Find where the given text appears and provide that cell's center as (X, Y) coordinate. 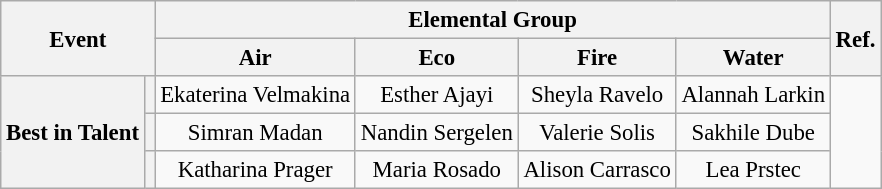
Elemental Group (492, 20)
Alison Carrasco (597, 170)
Sakhile Dube (753, 133)
Ekaterina Velmakina (256, 95)
Ref. (855, 38)
Sheyla Ravelo (597, 95)
Katharina Prager (256, 170)
Valerie Solis (597, 133)
Nandin Sergelen (436, 133)
Event (78, 38)
Air (256, 58)
Maria Rosado (436, 170)
Best in Talent (73, 132)
Alannah Larkin (753, 95)
Eco (436, 58)
Water (753, 58)
Esther Ajayi (436, 95)
Fire (597, 58)
Lea Prstec (753, 170)
Simran Madan (256, 133)
